Extract the (x, y) coordinate from the center of the cell holding the provided text.  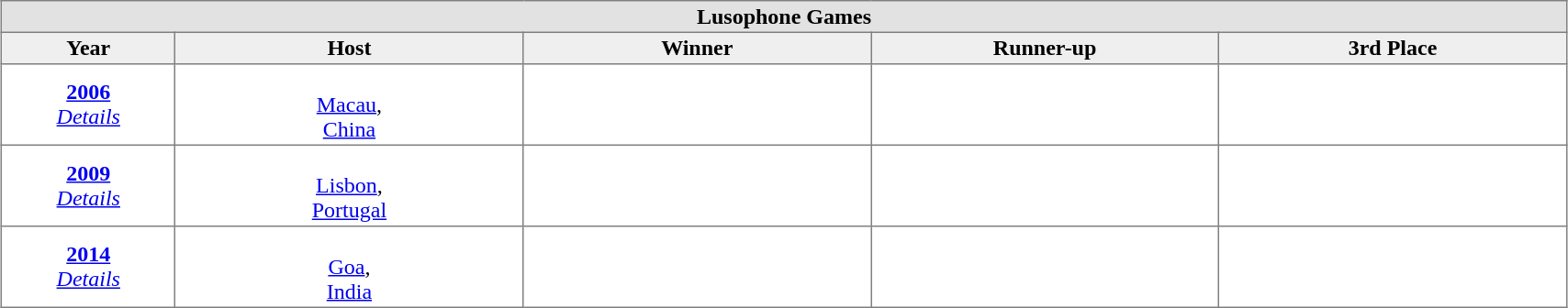
Macau, China (349, 104)
2009Details (88, 185)
Lusophone Games (784, 16)
Lisbon, Portugal (349, 185)
3rd Place (1394, 48)
Winner (698, 48)
Year (88, 48)
2014Details (88, 267)
Host (349, 48)
2006Details (88, 104)
Goa, India (349, 267)
Runner-up (1045, 48)
